From the cell containing the given text, extract its center point as [x, y] coordinate. 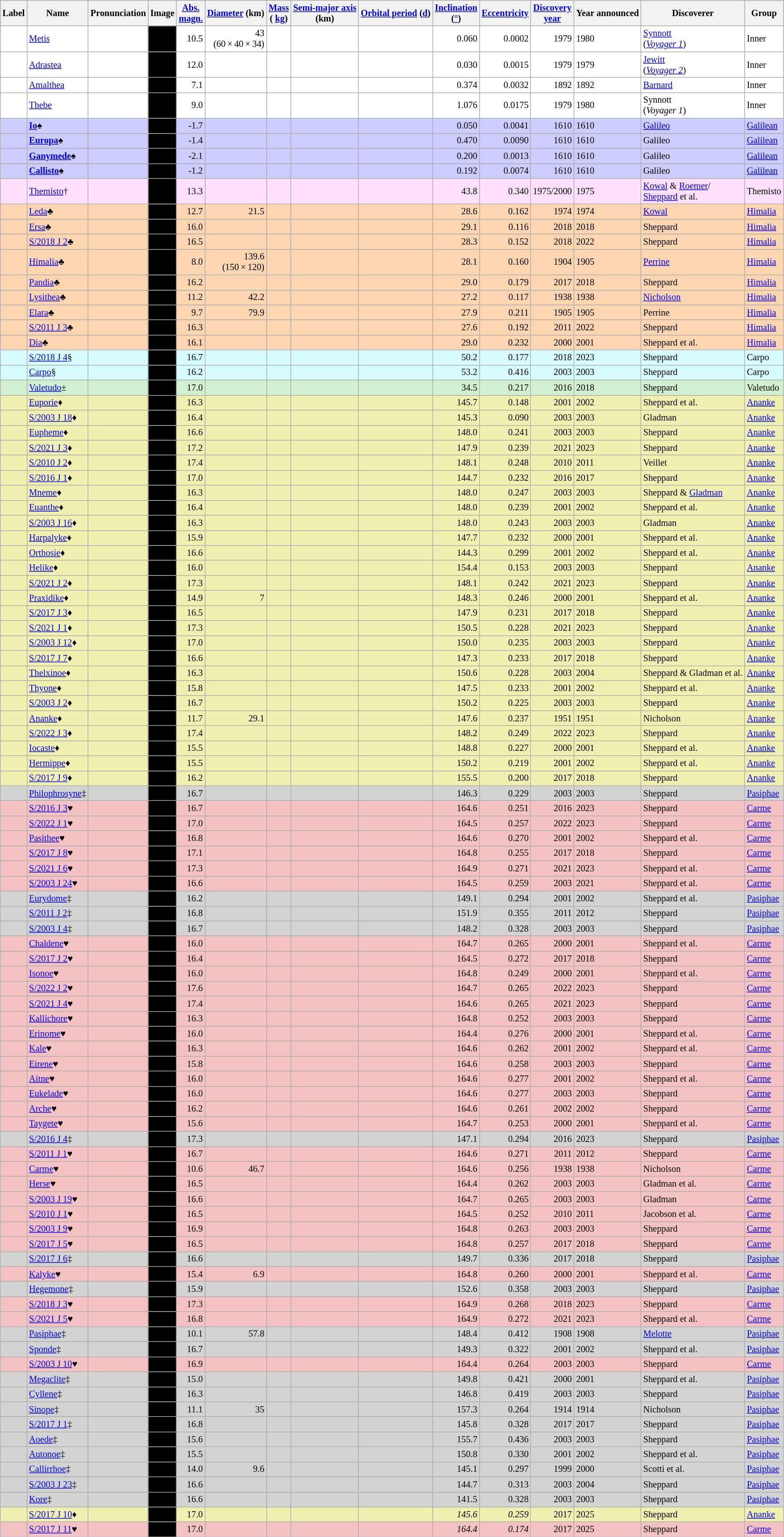
S/2018 J 2♣ [58, 242]
S/2010 J 2♦ [58, 462]
0.177 [505, 358]
148.4 [456, 1334]
Abs.magn. [191, 13]
145.8 [456, 1424]
Taygete♥ [58, 1124]
12.0 [191, 65]
0.242 [505, 583]
10.1 [191, 1334]
1975/2000 [552, 191]
Ersa♣ [58, 227]
0.243 [505, 523]
S/2017 J 10♦ [58, 1514]
Praxidike♦ [58, 598]
27.9 [456, 312]
27.6 [456, 327]
Dia♣ [58, 342]
11.1 [191, 1409]
S/2003 J 4‡ [58, 929]
Label [14, 13]
154.4 [456, 568]
Thyone♦ [58, 688]
0.256 [505, 1169]
Ananke♦ [58, 718]
0.116 [505, 227]
7 [236, 598]
0.263 [505, 1229]
0.297 [505, 1469]
Barnard [693, 85]
Semi-major axis(km) [325, 13]
S/2017 J 9♦ [58, 778]
Sinope‡ [58, 1409]
43(60 × 40 × 34) [236, 39]
S/2016 J 4‡ [58, 1139]
Eccentricity [505, 13]
0.231 [505, 613]
16.1 [191, 342]
0.211 [505, 312]
S/2011 J 1♥ [58, 1154]
0.153 [505, 568]
1999 [552, 1469]
Diameter (km) [236, 13]
Iocaste♦ [58, 748]
0.225 [505, 703]
S/2003 J 16♦ [58, 523]
S/2017 J 1‡ [58, 1424]
7.1 [191, 85]
S/2022 J 2♥ [58, 988]
0.0015 [505, 65]
0.217 [505, 387]
150.0 [456, 643]
Arche♥ [58, 1109]
S/2018 J 3♥ [58, 1304]
Metis [58, 39]
Gladman et al. [693, 1184]
Sheppard & Gladman [693, 493]
0.148 [505, 403]
0.219 [505, 763]
Callirrhoe‡ [58, 1469]
S/2021 J 2♦ [58, 583]
Autonoe‡ [58, 1454]
15.4 [191, 1274]
150.6 [456, 673]
0.0074 [505, 171]
0.355 [505, 913]
Helike♦ [58, 568]
0.060 [456, 39]
35 [236, 1409]
Valetudo [764, 387]
50.2 [456, 358]
0.0090 [505, 141]
149.8 [456, 1379]
0.270 [505, 838]
Thebe [58, 105]
0.152 [505, 242]
14.0 [191, 1469]
Elara♣ [58, 312]
-1.7 [191, 126]
S/2003 J 18♦ [58, 417]
0.261 [505, 1109]
Kore‡ [58, 1500]
145.6 [456, 1514]
Orbital period (d) [396, 13]
Euanthe♦ [58, 508]
9.6 [236, 1469]
0.374 [456, 85]
S/2018 J 4§ [58, 358]
0.470 [456, 141]
Carpo§ [58, 372]
S/2003 J 9♥ [58, 1229]
S/2017 J 2♥ [58, 958]
0.253 [505, 1124]
155.5 [456, 778]
S/2017 J 11♥ [58, 1529]
Isonoe♥ [58, 974]
0.229 [505, 793]
150.8 [456, 1454]
0.0013 [505, 156]
Ganymede♠ [58, 156]
0.313 [505, 1484]
Aoede‡ [58, 1439]
53.2 [456, 372]
S/2021 J 6♥ [58, 868]
Hegemone‡ [58, 1289]
148.3 [456, 598]
9.0 [191, 105]
0.255 [505, 853]
0.251 [505, 808]
147.6 [456, 718]
0.247 [505, 493]
Name [58, 13]
0.174 [505, 1529]
6.9 [236, 1274]
0.030 [456, 65]
Pasiphae‡ [58, 1334]
Eurydome‡ [58, 898]
0.235 [505, 643]
Adrastea [58, 65]
Thelxinoe♦ [58, 673]
Carme♥ [58, 1169]
0.358 [505, 1289]
0.421 [505, 1379]
0.179 [505, 283]
0.117 [505, 297]
0.322 [505, 1349]
Orthosie♦ [58, 553]
145.1 [456, 1469]
S/2003 J 19♥ [58, 1199]
Cyllene‡ [58, 1394]
Discovery year [552, 13]
Io♠ [58, 126]
Callisto♠ [58, 171]
147.5 [456, 688]
S/2003 J 24♥ [58, 883]
Lysithea♣ [58, 297]
152.6 [456, 1289]
Hermippe♦ [58, 763]
S/2017 J 5♥ [58, 1244]
0.258 [505, 1064]
Eukelade♥ [58, 1094]
1.076 [456, 105]
Jewitt(Voyager 2) [693, 65]
13.3 [191, 191]
Sponde‡ [58, 1349]
Himalia♣ [58, 262]
0.0002 [505, 39]
Inclination(°) [456, 13]
Themisto [764, 191]
43.8 [456, 191]
Chaldene♥ [58, 943]
0.436 [505, 1439]
S/2021 J 1♦ [58, 628]
17.2 [191, 448]
Themisto† [58, 191]
0.0175 [505, 105]
0.237 [505, 718]
0.416 [505, 372]
S/2022 J 3♦ [58, 733]
46.7 [236, 1169]
S/2003 J 12♦ [58, 643]
149.7 [456, 1259]
Melotte [693, 1334]
28.6 [456, 212]
Kale♥ [58, 1049]
0.248 [505, 462]
S/2017 J 6‡ [58, 1259]
S/2017 J 3♦ [58, 613]
Year announced [607, 13]
17.1 [191, 853]
150.5 [456, 628]
S/2003 J 23‡ [58, 1484]
0.160 [505, 262]
0.419 [505, 1394]
0.050 [456, 126]
11.7 [191, 718]
Pronunciation [118, 13]
Europa♠ [58, 141]
0.330 [505, 1454]
Kallichore♥ [58, 1019]
149.3 [456, 1349]
28.1 [456, 262]
Pandia♣ [58, 283]
1904 [552, 262]
S/2003 J 10♥ [58, 1364]
146.3 [456, 793]
28.3 [456, 242]
-2.1 [191, 156]
Kalyke♥ [58, 1274]
145.3 [456, 417]
149.1 [456, 898]
Euporie♦ [58, 403]
145.7 [456, 403]
Leda♣ [58, 212]
17.6 [191, 988]
Aitne♥ [58, 1079]
Kowal & Roemer/Sheppard et al. [693, 191]
0.299 [505, 553]
Amalthea [58, 85]
57.8 [236, 1334]
0.336 [505, 1259]
Harpalyke♦ [58, 538]
157.3 [456, 1409]
S/2011 J 2‡ [58, 913]
21.5 [236, 212]
Jacobson et al. [693, 1214]
S/2017 J 7♦ [58, 658]
1975 [607, 191]
Scotti et al. [693, 1469]
141.5 [456, 1500]
S/2021 J 5♥ [58, 1319]
0.227 [505, 748]
0.162 [505, 212]
Herse♥ [58, 1184]
147.7 [456, 538]
-1.4 [191, 141]
42.2 [236, 297]
27.2 [456, 297]
0.340 [505, 191]
0.276 [505, 1033]
10.5 [191, 39]
0.260 [505, 1274]
Erinome♥ [58, 1033]
146.8 [456, 1394]
12.7 [191, 212]
148.8 [456, 748]
Megaclite‡ [58, 1379]
S/2016 J 1♦ [58, 478]
15.0 [191, 1379]
0.246 [505, 598]
0.0032 [505, 85]
14.9 [191, 598]
Discoverer [693, 13]
Mass( kg) [278, 13]
34.5 [456, 387]
Eupheme♦ [58, 433]
0.0041 [505, 126]
9.7 [191, 312]
144.3 [456, 553]
0.241 [505, 433]
0.268 [505, 1304]
Philophrosyne‡ [58, 793]
S/2021 J 3♦ [58, 448]
Eirene♥ [58, 1064]
Veillet [693, 462]
S/2016 J 3♥ [58, 808]
S/2022 J 1♥ [58, 823]
8.0 [191, 262]
-1.2 [191, 171]
0.090 [505, 417]
Valetudo± [58, 387]
147.1 [456, 1139]
0.412 [505, 1334]
79.9 [236, 312]
147.3 [456, 658]
Group [764, 13]
S/2021 J 4♥ [58, 1004]
139.6(150 × 120) [236, 262]
Mneme♦ [58, 493]
S/2010 J 1♥ [58, 1214]
Pasithee♥ [58, 838]
11.2 [191, 297]
S/2017 J 8♥ [58, 853]
Sheppard & Gladman et al. [693, 673]
155.7 [456, 1439]
10.6 [191, 1169]
Image [162, 13]
S/2011 J 3♣ [58, 327]
151.9 [456, 913]
S/2003 J 2♦ [58, 703]
Kowal [693, 212]
